For the text-containing cell, return its midpoint in [X, Y] coordinate format. 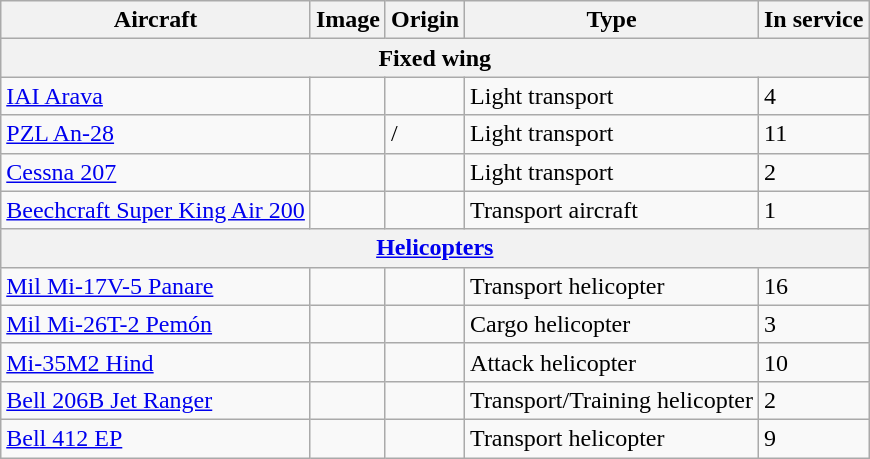
9 [813, 438]
Transport aircraft [612, 210]
Origin [424, 20]
Transport/Training helicopter [612, 400]
Fixed wing [435, 58]
Cessna 207 [156, 172]
1 [813, 210]
Bell 412 EP [156, 438]
Mil Mi-17V-5 Panare [156, 286]
IAI Arava [156, 96]
Image [348, 20]
Mil Mi-26T-2 Pemón [156, 324]
In service [813, 20]
Aircraft [156, 20]
11 [813, 134]
4 [813, 96]
3 [813, 324]
Helicopters [435, 248]
Beechcraft Super King Air 200 [156, 210]
Cargo helicopter [612, 324]
Attack helicopter [612, 362]
/ [424, 134]
Mi-35M2 Hind [156, 362]
Type [612, 20]
PZL An-28 [156, 134]
Bell 206B Jet Ranger [156, 400]
16 [813, 286]
10 [813, 362]
